From the cell containing the given text, extract its center point as (x, y) coordinate. 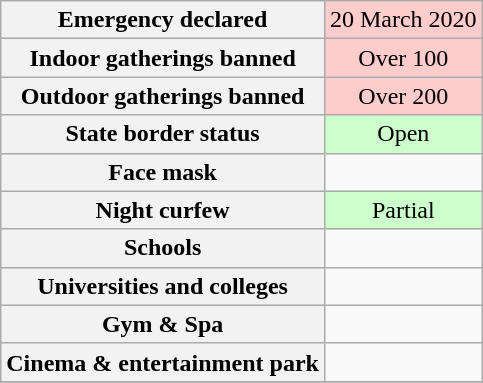
Open (403, 134)
Over 100 (403, 58)
Schools (163, 248)
Gym & Spa (163, 324)
Partial (403, 210)
Over 200 (403, 96)
Universities and colleges (163, 286)
Cinema & entertainment park (163, 362)
Indoor gatherings banned (163, 58)
State border status (163, 134)
Face mask (163, 172)
Night curfew (163, 210)
Outdoor gatherings banned (163, 96)
Emergency declared (163, 20)
20 March 2020 (403, 20)
